Pinpoint the cell where the given text exists, returning its (X, Y) midpoint coordinate. 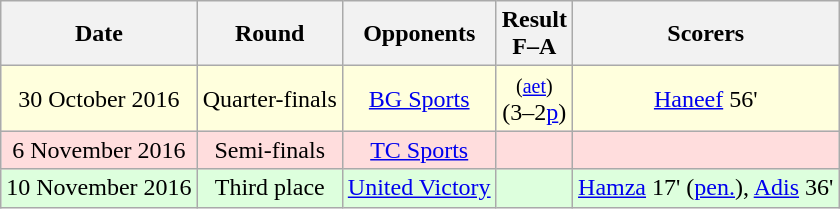
6 November 2016 (99, 150)
(aet)(3–2p) (534, 98)
30 October 2016 (99, 98)
Semi-finals (270, 150)
TC Sports (419, 150)
10 November 2016 (99, 188)
Scorers (706, 34)
ResultF–A (534, 34)
Quarter-finals (270, 98)
Date (99, 34)
Round (270, 34)
Haneef 56' (706, 98)
BG Sports (419, 98)
Opponents (419, 34)
United Victory (419, 188)
Third place (270, 188)
Hamza 17' (pen.), Adis 36' (706, 188)
